Detect which cell encompasses the target text, then output its (X, Y) center coordinate. 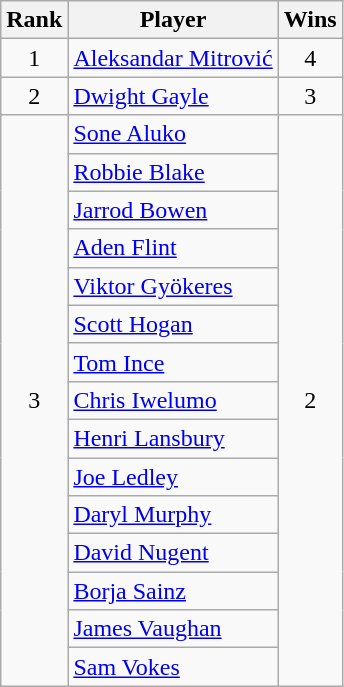
4 (310, 58)
Tom Ince (173, 362)
David Nugent (173, 553)
Scott Hogan (173, 324)
Dwight Gayle (173, 96)
Henri Lansbury (173, 438)
Viktor Gyökeres (173, 286)
Joe Ledley (173, 477)
Rank (34, 20)
Jarrod Bowen (173, 210)
Robbie Blake (173, 172)
Wins (310, 20)
James Vaughan (173, 629)
Aleksandar Mitrović (173, 58)
Sam Vokes (173, 667)
Aden Flint (173, 248)
1 (34, 58)
Player (173, 20)
Sone Aluko (173, 134)
Chris Iwelumo (173, 400)
Borja Sainz (173, 591)
Daryl Murphy (173, 515)
